From the cell containing the given text, extract its center point as [x, y] coordinate. 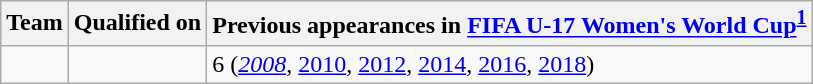
Team [35, 24]
Previous appearances in FIFA U-17 Women's World Cup1 [510, 24]
Qualified on [137, 24]
6 (2008, 2010, 2012, 2014, 2016, 2018) [510, 64]
